Locate the cell with the specified text and output its [x, y] center coordinate. 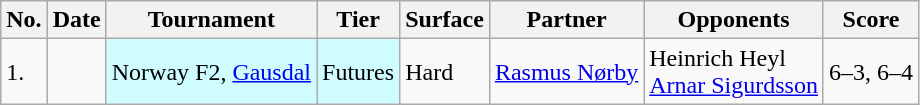
Hard [445, 72]
Tier [358, 20]
1. [24, 72]
Surface [445, 20]
Rasmus Nørby [566, 72]
No. [24, 20]
Score [870, 20]
6–3, 6–4 [870, 72]
Norway F2, Gausdal [211, 72]
Opponents [734, 20]
Futures [358, 72]
Partner [566, 20]
Tournament [211, 20]
Heinrich Heyl Arnar Sigurdsson [734, 72]
Date [76, 20]
